Capture the cell that displays the provided text and extract its (X, Y) central coordinate. 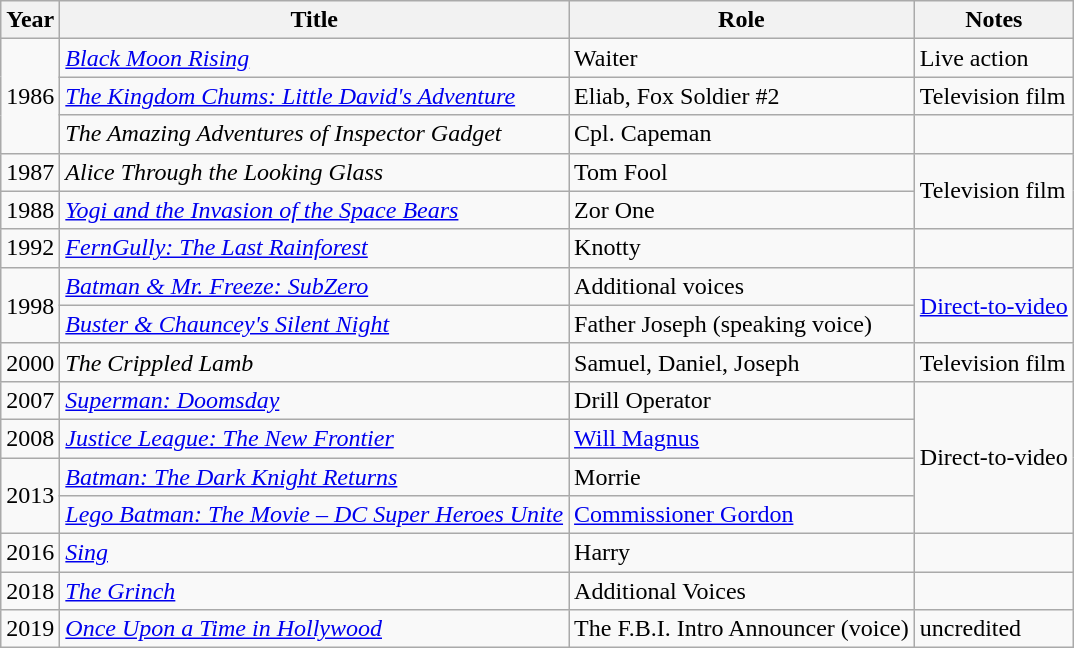
Additional voices (742, 286)
1988 (30, 210)
Cpl. Capeman (742, 134)
Samuel, Daniel, Joseph (742, 362)
Father Joseph (speaking voice) (742, 324)
FernGully: The Last Rainforest (314, 248)
Knotty (742, 248)
The Crippled Lamb (314, 362)
Black Moon Rising (314, 58)
Sing (314, 553)
1987 (30, 172)
Harry (742, 553)
Additional Voices (742, 591)
Year (30, 20)
1998 (30, 305)
Live action (994, 58)
Batman: The Dark Knight Returns (314, 477)
2016 (30, 553)
2018 (30, 591)
Alice Through the Looking Glass (314, 172)
Batman & Mr. Freeze: SubZero (314, 286)
Morrie (742, 477)
The Grinch (314, 591)
Yogi and the Invasion of the Space Bears (314, 210)
Role (742, 20)
2007 (30, 400)
Justice League: The New Frontier (314, 438)
Once Upon a Time in Hollywood (314, 629)
Notes (994, 20)
Buster & Chauncey's Silent Night (314, 324)
The Kingdom Chums: Little David's Adventure (314, 96)
The F.B.I. Intro Announcer (voice) (742, 629)
2013 (30, 496)
1986 (30, 96)
Superman: Doomsday (314, 400)
Tom Fool (742, 172)
Lego Batman: The Movie – DC Super Heroes Unite (314, 515)
Drill Operator (742, 400)
2008 (30, 438)
Title (314, 20)
Waiter (742, 58)
1992 (30, 248)
Commissioner Gordon (742, 515)
Eliab, Fox Soldier #2 (742, 96)
Zor One (742, 210)
2000 (30, 362)
Will Magnus (742, 438)
uncredited (994, 629)
The Amazing Adventures of Inspector Gadget (314, 134)
2019 (30, 629)
